Pinpoint the cell where the given text exists, returning its (X, Y) midpoint coordinate. 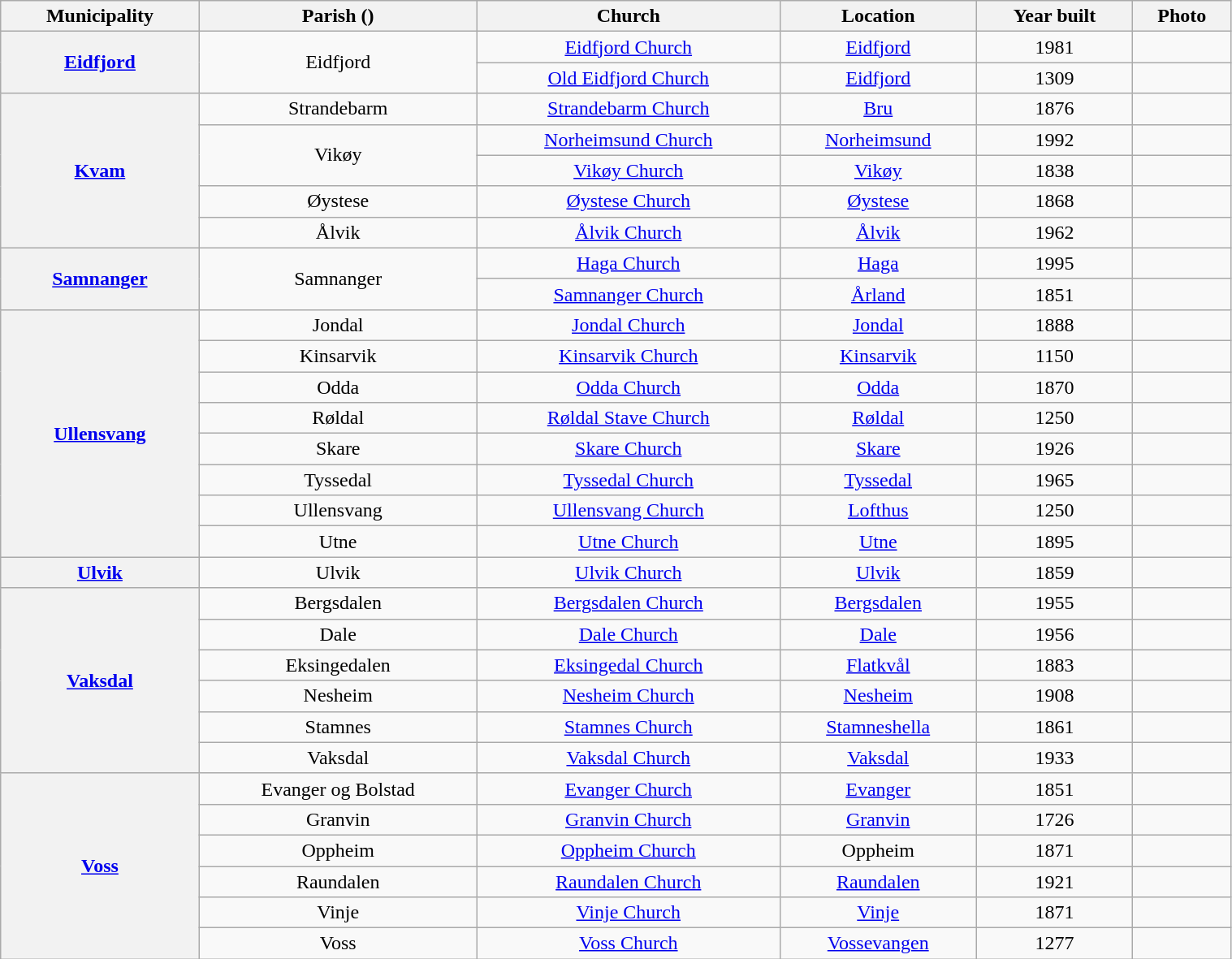
Flatkvål (878, 665)
Church (629, 16)
Bru (878, 109)
Evanger og Bolstad (338, 788)
Årland (878, 294)
Parish () (338, 16)
Lofthus (878, 511)
1956 (1054, 634)
Eidfjord Church (629, 47)
Nesheim Church (629, 696)
Location (878, 16)
Vossevangen (878, 944)
1876 (1054, 109)
Vinje Church (629, 913)
1150 (1054, 356)
Haga (878, 263)
Evanger (878, 788)
Photo (1182, 16)
Ullensvang Church (629, 511)
Stamneshella (878, 727)
Haga Church (629, 263)
1921 (1054, 881)
Tyssedal Church (629, 480)
1309 (1054, 78)
1888 (1054, 325)
Utne Church (629, 542)
Eksingedal Church (629, 665)
Stamnes Church (629, 727)
Voss Church (629, 944)
Kvam (100, 171)
1861 (1054, 727)
1995 (1054, 263)
1895 (1054, 542)
Vaksdal Church (629, 758)
1838 (1054, 171)
1883 (1054, 665)
Strandebarm (338, 109)
Norheimsund (878, 140)
1926 (1054, 449)
1277 (1054, 944)
1965 (1054, 480)
1726 (1054, 819)
1908 (1054, 696)
Eksingedalen (338, 665)
1981 (1054, 47)
1933 (1054, 758)
Granvin Church (629, 819)
1992 (1054, 140)
1870 (1054, 387)
Øystese Church (629, 201)
Raundalen Church (629, 881)
Kinsarvik Church (629, 356)
Jondal Church (629, 325)
Stamnes (338, 727)
Røldal Stave Church (629, 418)
Evanger Church (629, 788)
1868 (1054, 201)
Ulvik Church (629, 572)
Ålvik Church (629, 232)
1859 (1054, 572)
Municipality (100, 16)
Samnanger Church (629, 294)
Bergsdalen Church (629, 603)
Skare Church (629, 449)
Vikøy Church (629, 171)
Odda Church (629, 387)
Dale Church (629, 634)
1955 (1054, 603)
Old Eidfjord Church (629, 78)
1962 (1054, 232)
Norheimsund Church (629, 140)
Year built (1054, 16)
Strandebarm Church (629, 109)
Oppheim Church (629, 850)
